Locate the cell with the specified text and output its (x, y) center coordinate. 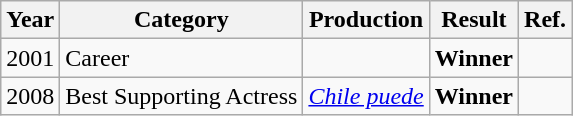
2001 (30, 58)
Career (182, 58)
Year (30, 20)
Chile puede (366, 96)
Ref. (546, 20)
Category (182, 20)
Best Supporting Actress (182, 96)
Result (474, 20)
Production (366, 20)
2008 (30, 96)
